Provide the (x, y) coordinate of the cell's center where the given text is located.  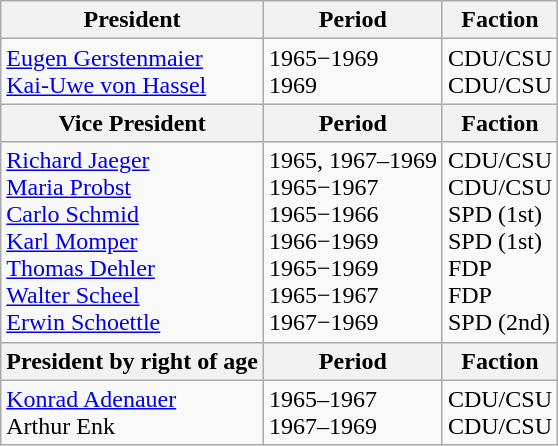
President (132, 20)
1965–19671967–1969 (352, 412)
Vice President (132, 123)
1965, 1967–19691965−19671965−19661966−19691965−19691965−19671967−1969 (352, 242)
Richard JaegerMaria ProbstCarlo SchmidKarl MomperThomas DehlerWalter ScheelErwin Schoettle (132, 242)
CDU/CSUCDU/CSUSPD (1st)SPD (1st)FDPFDPSPD (2nd) (500, 242)
1965−19691969 (352, 72)
Eugen GerstenmaierKai-Uwe von Hassel (132, 72)
President by right of age (132, 361)
Konrad AdenauerArthur Enk (132, 412)
